Scan for the cell matching the given text and deliver its (X, Y) coordinate at center. 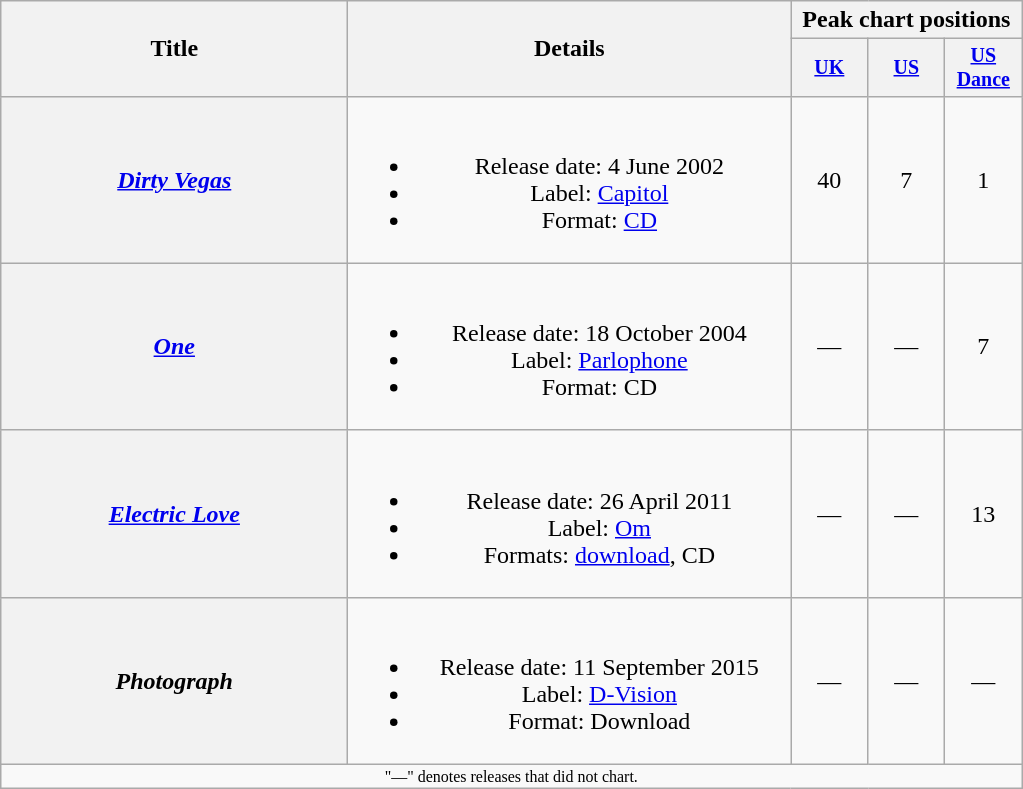
1 (984, 180)
40 (830, 180)
Peak chart positions (906, 20)
"—" denotes releases that did not chart. (512, 777)
Electric Love (174, 514)
Release date: 26 April 2011Label: OmFormats: download, CD (570, 514)
Photograph (174, 680)
13 (984, 514)
Release date: 11 September 2015Label: D-VisionFormat: Download (570, 680)
Release date: 4 June 2002Label: CapitolFormat: CD (570, 180)
USDance (984, 68)
Dirty Vegas (174, 180)
US (906, 68)
One (174, 346)
UK (830, 68)
Details (570, 49)
Title (174, 49)
Release date: 18 October 2004Label: ParlophoneFormat: CD (570, 346)
